Provide the [X, Y] coordinate of the cell's center where the given text is located.  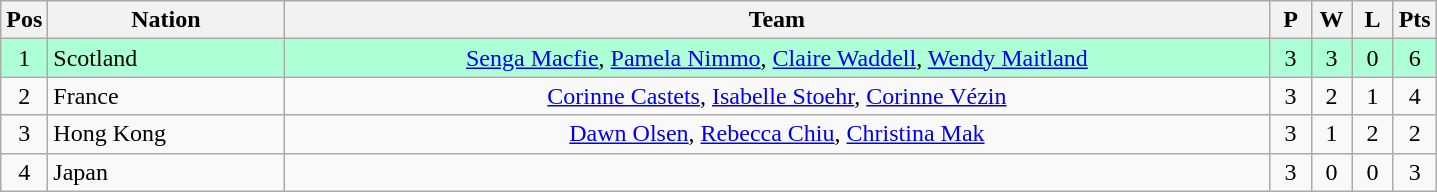
Team [777, 20]
France [166, 96]
6 [1414, 58]
Pos [24, 20]
Pts [1414, 20]
Scotland [166, 58]
Senga Macfie, Pamela Nimmo, Claire Waddell, Wendy Maitland [777, 58]
Nation [166, 20]
Japan [166, 172]
L [1372, 20]
Corinne Castets, Isabelle Stoehr, Corinne Vézin [777, 96]
P [1290, 20]
W [1332, 20]
Hong Kong [166, 134]
Dawn Olsen, Rebecca Chiu, Christina Mak [777, 134]
